From the cell containing the given text, extract its center point as (x, y) coordinate. 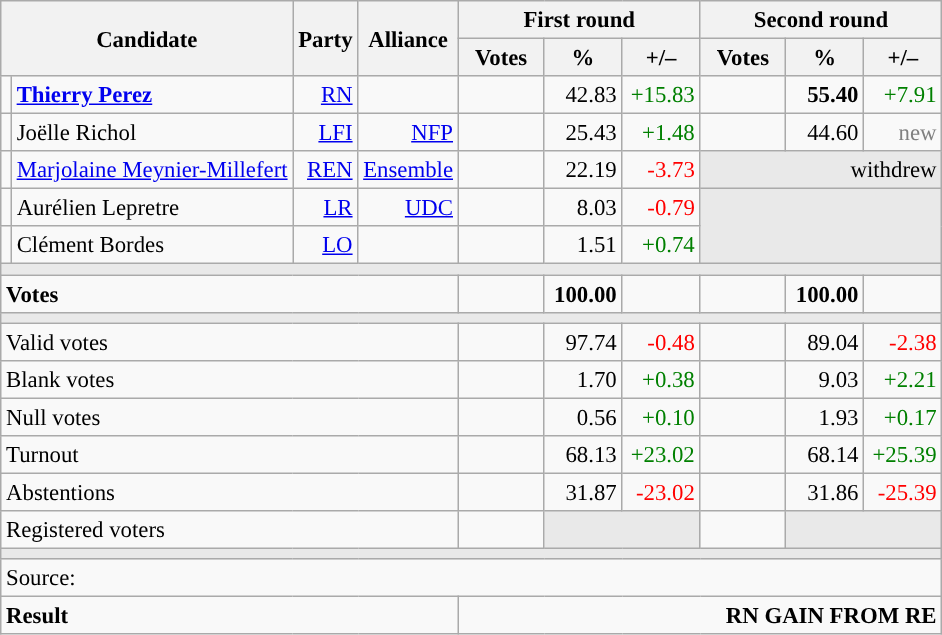
+0.74 (661, 245)
22.19 (583, 170)
Turnout (230, 455)
-0.48 (661, 342)
68.13 (583, 455)
25.43 (583, 133)
97.74 (583, 342)
Marjolaine Meynier-Millefert (152, 170)
LO (326, 245)
Source: (472, 578)
Alliance (408, 38)
Result (230, 616)
new (903, 133)
+23.02 (661, 455)
+15.83 (661, 95)
68.14 (825, 455)
Valid votes (230, 342)
-2.38 (903, 342)
1.51 (583, 245)
9.03 (825, 379)
Candidate (147, 38)
NFP (408, 133)
+2.21 (903, 379)
-3.73 (661, 170)
-25.39 (903, 492)
RN GAIN FROM RE (700, 616)
Ensemble (408, 170)
Abstentions (230, 492)
RN (326, 95)
44.60 (825, 133)
Second round (821, 20)
withdrew (821, 170)
+25.39 (903, 455)
Aurélien Lepretre (152, 208)
0.56 (583, 417)
Party (326, 38)
+7.91 (903, 95)
Registered voters (230, 530)
+1.48 (661, 133)
-23.02 (661, 492)
UDC (408, 208)
42.83 (583, 95)
Thierry Perez (152, 95)
REN (326, 170)
+0.17 (903, 417)
31.86 (825, 492)
31.87 (583, 492)
LFI (326, 133)
LR (326, 208)
89.04 (825, 342)
55.40 (825, 95)
-0.79 (661, 208)
1.93 (825, 417)
Clément Bordes (152, 245)
Blank votes (230, 379)
+0.38 (661, 379)
Joëlle Richol (152, 133)
Null votes (230, 417)
First round (579, 20)
+0.10 (661, 417)
1.70 (583, 379)
8.03 (583, 208)
